For the text-containing cell, return its midpoint in [X, Y] coordinate format. 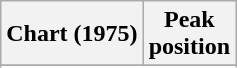
Peakposition [189, 34]
Chart (1975) [72, 34]
